Extract the (X, Y) coordinate from the center of the cell holding the provided text.  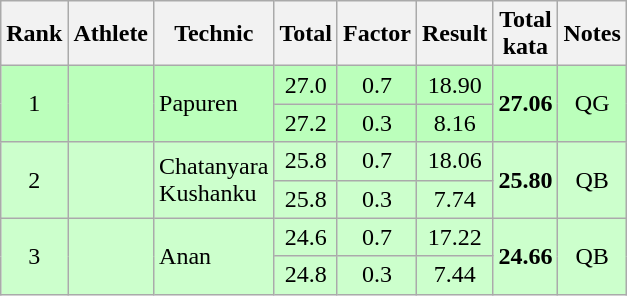
24.6 (306, 237)
7.74 (454, 199)
ChatanyaraKushanku (214, 180)
QG (592, 104)
Papuren (214, 104)
25.80 (526, 180)
Rank (34, 34)
Result (454, 34)
27.06 (526, 104)
27.0 (306, 85)
7.44 (454, 275)
17.22 (454, 237)
Totalkata (526, 34)
Anan (214, 256)
Notes (592, 34)
2 (34, 180)
27.2 (306, 123)
Factor (376, 34)
1 (34, 104)
18.90 (454, 85)
Technic (214, 34)
3 (34, 256)
18.06 (454, 161)
24.8 (306, 275)
24.66 (526, 256)
Athlete (111, 34)
Total (306, 34)
8.16 (454, 123)
